Find where the given text appears and provide that cell's center as (X, Y) coordinate. 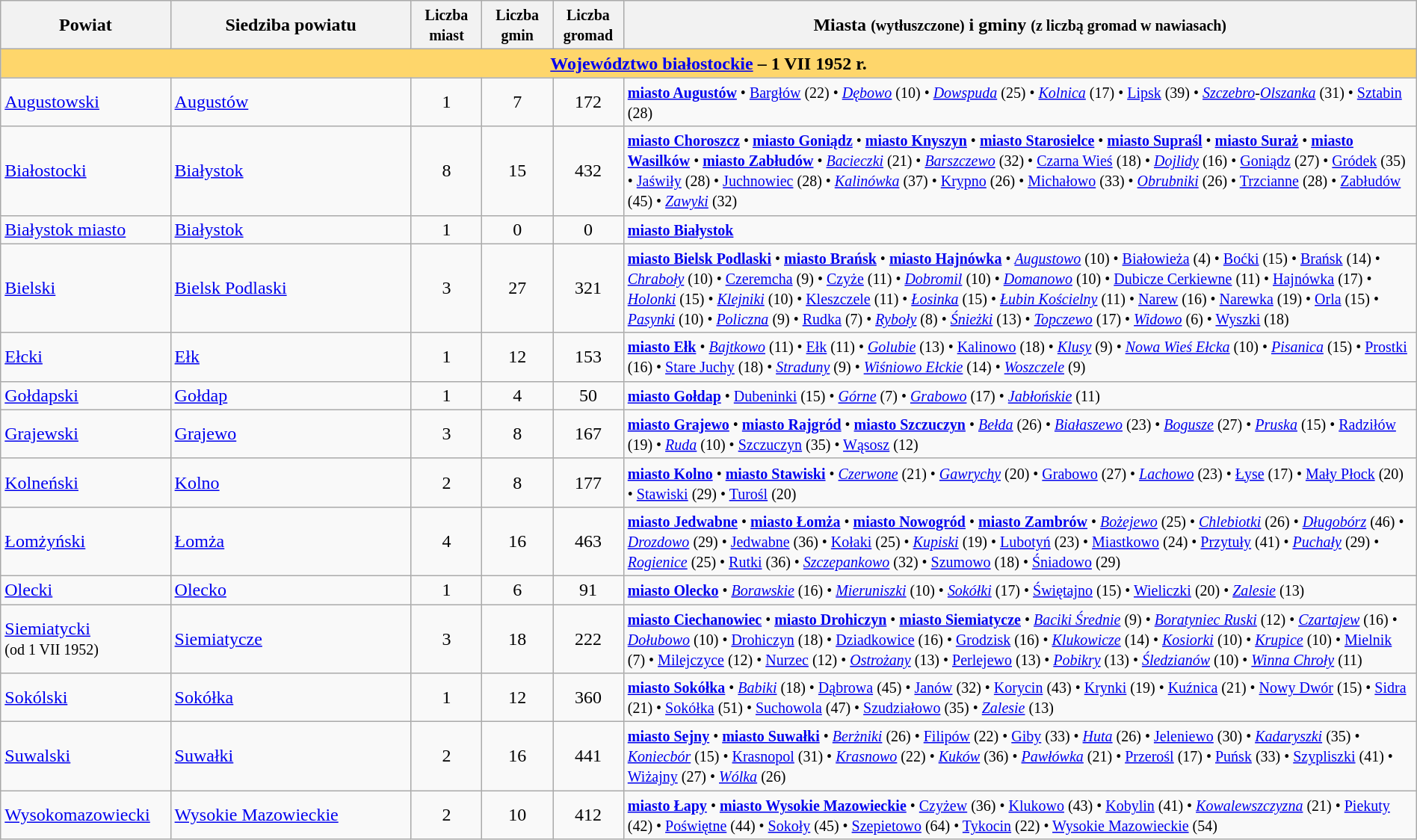
Liczbagromad (589, 25)
Łomża (291, 541)
172 (589, 102)
Łomżyński (85, 541)
441 (589, 756)
Gołdap (291, 395)
321 (589, 288)
177 (589, 483)
Augustowski (85, 102)
Siemiatycki(od 1 VII 1952) (85, 638)
Olecko (291, 590)
Ełk (291, 357)
Olecki (85, 590)
7 (517, 102)
15 (517, 170)
miasto Gołdap • Dubeninki (15) • Górne (7) • Grabowo (17) • Jabłońskie (11) (1019, 395)
432 (589, 170)
Kolno (291, 483)
463 (589, 541)
Wysokomazowiecki (85, 815)
18 (517, 638)
Suwałki (291, 756)
167 (589, 433)
6 (517, 590)
miasto Białystok (1019, 229)
Siedziba powiatu (291, 25)
Kolneński (85, 483)
50 (589, 395)
Białostocki (85, 170)
Bielsk Podlaski (291, 288)
Liczbagmin (517, 25)
Augustów (291, 102)
27 (517, 288)
153 (589, 357)
360 (589, 698)
222 (589, 638)
miasto Augustów • Bargłów (22) • Dębowo (10) • Dowspuda (25) • Kolnica (17) • Lipsk (39) • Szczebro-Olszanka (31) • Sztabin (28) (1019, 102)
Wysokie Mazowieckie (291, 815)
Sokólski (85, 698)
Gołdapski (85, 395)
Białystok miasto (85, 229)
10 (517, 815)
Sokółka (291, 698)
412 (589, 815)
Grajewo (291, 433)
Suwalski (85, 756)
Miasta (wytłuszczone) i gminy (z liczbą gromad w nawiasach) (1019, 25)
miasto Olecko • Borawskie (16) • Mieruniszki (10) • Sokółki (17) • Świętajno (15) • Wieliczki (20) • Zalesie (13) (1019, 590)
Powiat (85, 25)
Województwo białostockie – 1 VII 1952 r. (708, 64)
Ełcki (85, 357)
Bielski (85, 288)
Siemiatycze (291, 638)
91 (589, 590)
Liczbamiast (447, 25)
Grajewski (85, 433)
